Scan for the cell matching the given text and deliver its [X, Y] coordinate at center. 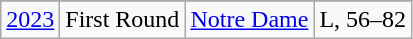
L, 56–82 [363, 20]
2023 [30, 20]
First Round [122, 20]
Notre Dame [250, 20]
